Detect which cell encompasses the target text, then output its (x, y) center coordinate. 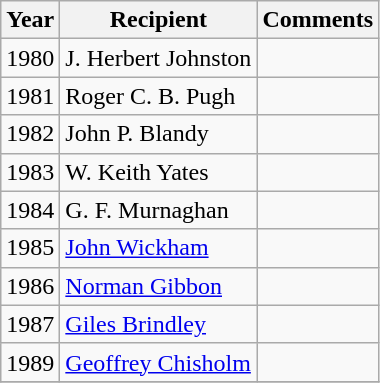
John P. Blandy (158, 134)
Roger C. B. Pugh (158, 96)
1985 (30, 248)
Geoffrey Chisholm (158, 362)
Comments (318, 20)
John Wickham (158, 248)
Giles Brindley (158, 324)
1987 (30, 324)
W. Keith Yates (158, 172)
J. Herbert Johnston (158, 58)
Norman Gibbon (158, 286)
G. F. Murnaghan (158, 210)
1989 (30, 362)
1984 (30, 210)
1983 (30, 172)
1982 (30, 134)
1981 (30, 96)
1980 (30, 58)
1986 (30, 286)
Recipient (158, 20)
Year (30, 20)
